Provide the [X, Y] coordinate of the cell's center where the given text is located.  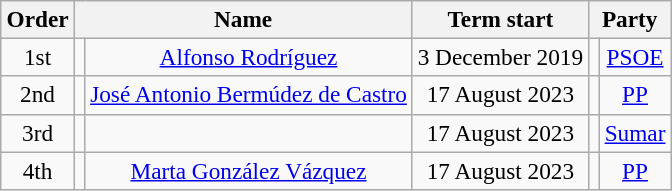
Term start [500, 19]
3 December 2019 [500, 57]
Marta González Vázquez [249, 170]
4th [38, 170]
1st [38, 57]
Order [38, 19]
Alfonso Rodríguez [249, 57]
Sumar [635, 133]
José Antonio Bermúdez de Castro [249, 95]
Name [243, 19]
Party [629, 19]
2nd [38, 95]
3rd [38, 133]
PSOE [635, 57]
